Identify which cell holds the provided text, then report its (x, y) central coordinate. 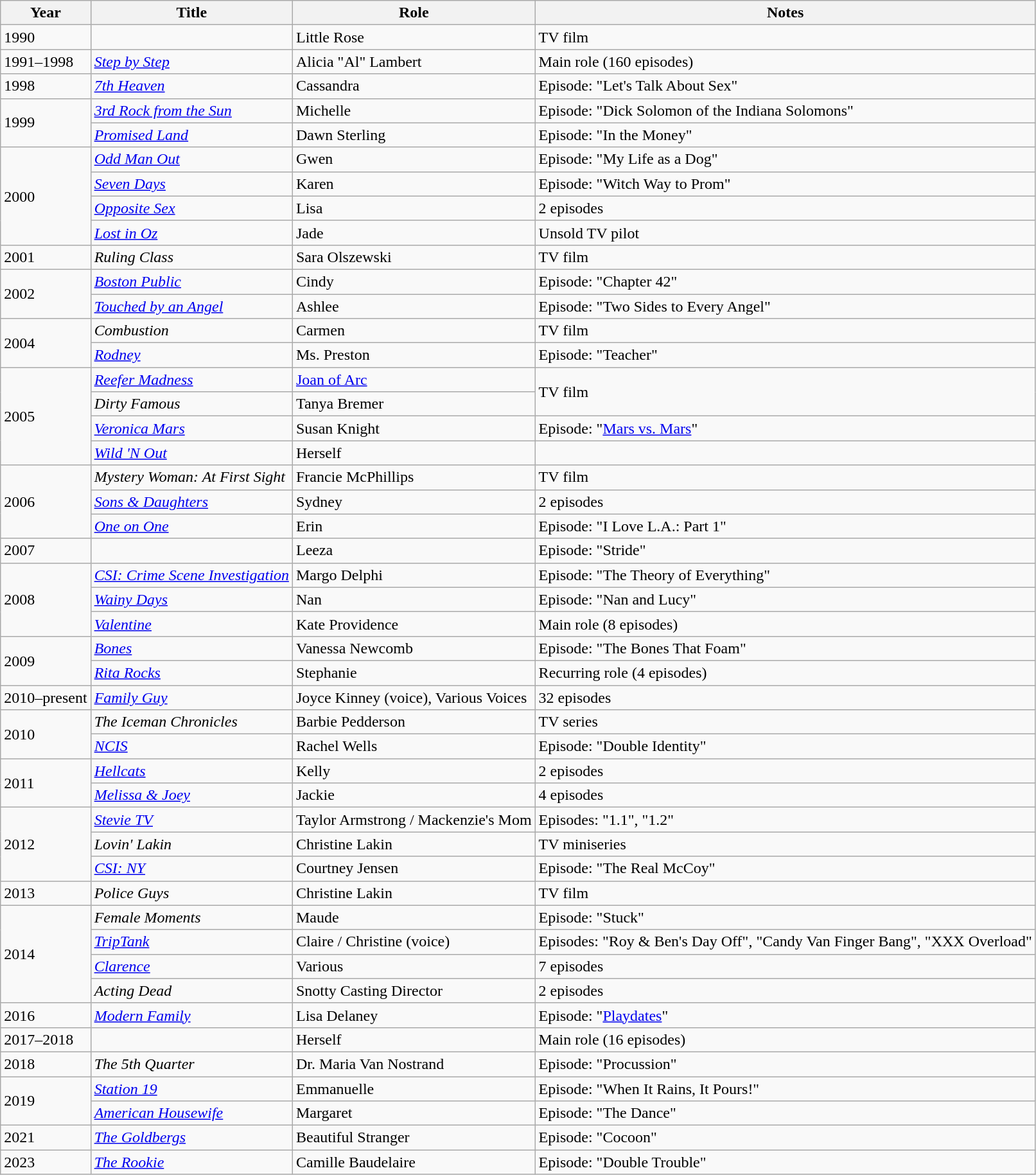
Courtney Jensen (414, 869)
Episode: "Playdates" (785, 1015)
Bones (191, 648)
Notes (785, 13)
1990 (46, 37)
CSI: NY (191, 869)
Erin (414, 526)
2006 (46, 502)
3rd Rock from the Sun (191, 110)
Kate Providence (414, 624)
Margo Delphi (414, 575)
2018 (46, 1064)
7 episodes (785, 966)
Episode: "Stride" (785, 551)
32 episodes (785, 697)
Episode: "The Dance" (785, 1113)
2010 (46, 734)
Veronica Mars (191, 428)
2023 (46, 1162)
2008 (46, 599)
The 5th Quarter (191, 1064)
Emmanuelle (414, 1089)
Year (46, 13)
Ashlee (414, 306)
The Rookie (191, 1162)
Margaret (414, 1113)
Nan (414, 599)
Step by Step (191, 62)
Episode: "Nan and Lucy" (785, 599)
Stevie TV (191, 820)
2014 (46, 954)
Opposite Sex (191, 208)
Michelle (414, 110)
Episode: "Mars vs. Mars" (785, 428)
Wainy Days (191, 599)
Lisa Delaney (414, 1015)
Episode: "Double Identity" (785, 747)
Susan Knight (414, 428)
Stephanie (414, 673)
Sara Olszewski (414, 257)
Episode: "Witch Way to Prom" (785, 184)
2005 (46, 416)
Reefer Madness (191, 380)
Rodney (191, 355)
Station 19 (191, 1089)
Maude (414, 917)
Leeza (414, 551)
Episode: "The Theory of Everything" (785, 575)
Jackie (414, 795)
Episode: "Let's Talk About Sex" (785, 86)
Clarence (191, 966)
2009 (46, 660)
1991–1998 (46, 62)
Sydney (414, 502)
The Goldbergs (191, 1138)
Vanessa Newcomb (414, 648)
Episode: "My Life as a Dog" (785, 159)
Taylor Armstrong / Mackenzie's Mom (414, 820)
Recurring role (4 episodes) (785, 673)
Episode: "Chapter 42" (785, 281)
Episodes: "Roy & Ben's Day Off", "Candy Van Finger Bang", "XXX Overload" (785, 942)
Episode: "Teacher" (785, 355)
2011 (46, 783)
Episode: "When It Rains, It Pours!" (785, 1089)
Valentine (191, 624)
2002 (46, 294)
Ms. Preston (414, 355)
Gwen (414, 159)
Cindy (414, 281)
Family Guy (191, 697)
Title (191, 13)
American Housewife (191, 1113)
Seven Days (191, 184)
Lovin' Lakin (191, 844)
The Iceman Chronicles (191, 722)
Modern Family (191, 1015)
Lisa (414, 208)
Ruling Class (191, 257)
Sons & Daughters (191, 502)
Episode: "Double Trouble" (785, 1162)
Main role (16 episodes) (785, 1039)
Episode: "I Love L.A.: Part 1" (785, 526)
Unsold TV pilot (785, 233)
Karen (414, 184)
Tanya Bremer (414, 404)
TV series (785, 722)
Promised Land (191, 135)
Rachel Wells (414, 747)
2019 (46, 1101)
4 episodes (785, 795)
TripTank (191, 942)
Kelly (414, 771)
Episode: "Procussion" (785, 1064)
2017–2018 (46, 1039)
Main role (160 episodes) (785, 62)
Episode: "The Real McCoy" (785, 869)
2000 (46, 196)
2007 (46, 551)
Dr. Maria Van Nostrand (414, 1064)
2012 (46, 844)
Beautiful Stranger (414, 1138)
Odd Man Out (191, 159)
NCIS (191, 747)
Carmen (414, 331)
Main role (8 episodes) (785, 624)
CSI: Crime Scene Investigation (191, 575)
Melissa & Joey (191, 795)
Episode: "Two Sides to Every Angel" (785, 306)
Combustion (191, 331)
2010–present (46, 697)
Boston Public (191, 281)
Episodes: "1.1", "1.2" (785, 820)
Police Guys (191, 893)
Episode: "In the Money" (785, 135)
2021 (46, 1138)
Episode: "Cocoon" (785, 1138)
Episode: "Stuck" (785, 917)
Barbie Pedderson (414, 722)
2004 (46, 343)
Francie McPhillips (414, 477)
Various (414, 966)
Joan of Arc (414, 380)
Lost in Oz (191, 233)
Hellcats (191, 771)
Claire / Christine (voice) (414, 942)
Acting Dead (191, 991)
2001 (46, 257)
Rita Rocks (191, 673)
2013 (46, 893)
Cassandra (414, 86)
Wild 'N Out (191, 453)
Camille Baudelaire (414, 1162)
1998 (46, 86)
Female Moments (191, 917)
1999 (46, 123)
Snotty Casting Director (414, 991)
Mystery Woman: At First Sight (191, 477)
TV miniseries (785, 844)
Touched by an Angel (191, 306)
Alicia "Al" Lambert (414, 62)
2016 (46, 1015)
Joyce Kinney (voice), Various Voices (414, 697)
Jade (414, 233)
Dawn Sterling (414, 135)
Little Rose (414, 37)
One on One (191, 526)
Role (414, 13)
Dirty Famous (191, 404)
Episode: "Dick Solomon of the Indiana Solomons" (785, 110)
7th Heaven (191, 86)
Episode: "The Bones That Foam" (785, 648)
